Identify which cell holds the provided text, then report its [X, Y] central coordinate. 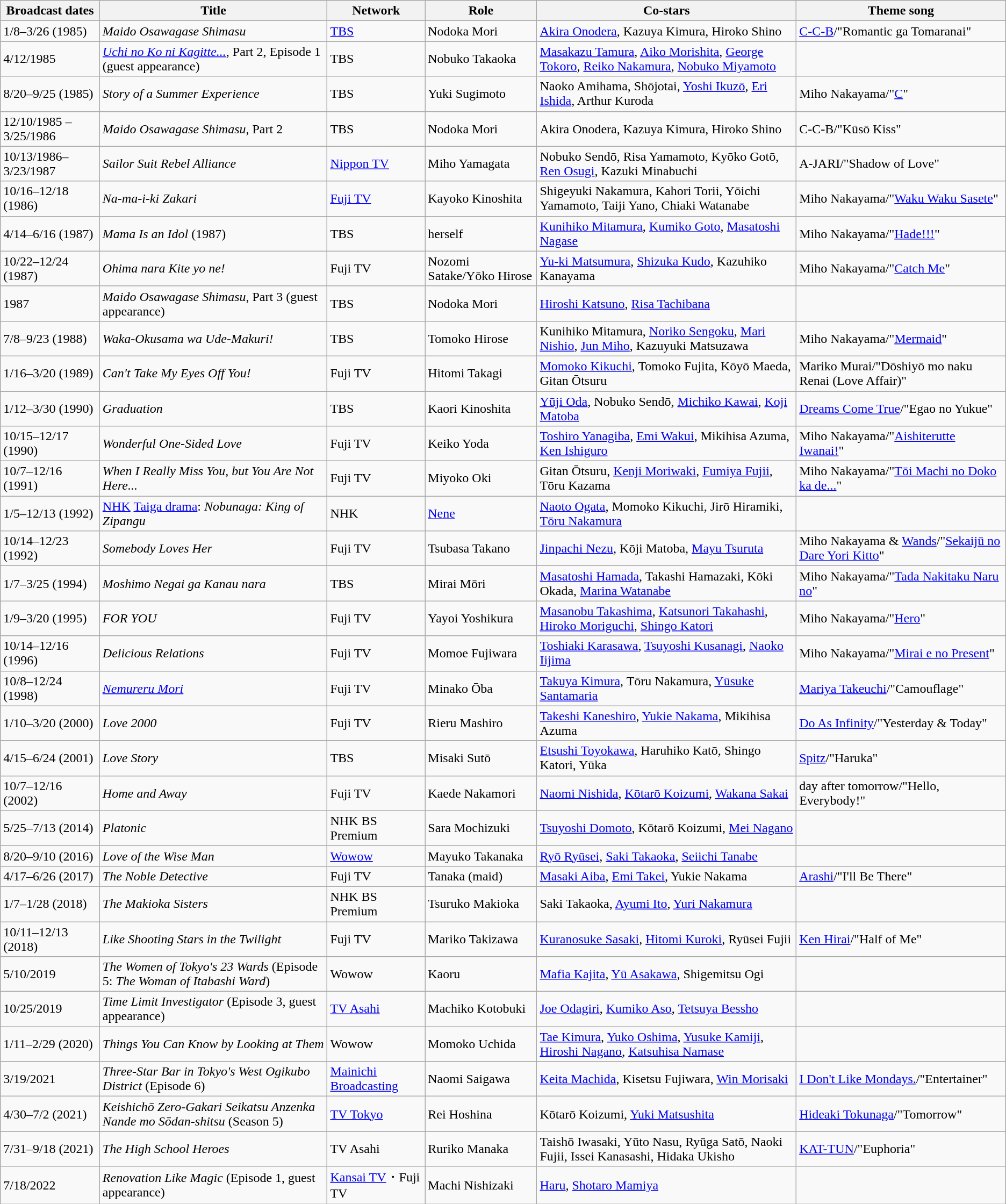
1/5–12/13 (1992) [51, 514]
Kuranosuke Sasaki, Hitomi Kuroki, Ryūsei Fujii [666, 938]
Waka-Okusama wa Ude-Makuri! [213, 339]
1/11–2/29 (2020) [51, 1044]
herself [481, 233]
Nene [481, 514]
Joe Odagiri, Kumiko Aso, Tetsuya Bessho [666, 1009]
Kaede Nakamori [481, 793]
Nemureru Mori [213, 688]
4/30–7/2 (2021) [51, 1114]
10/7–12/16 (1991) [51, 478]
Masanobu Takashima, Katsunori Takahashi, Hiroko Moriguchi, Shingo Katori [666, 618]
1987 [51, 303]
Naoto Ogata, Momoko Kikuchi, Jirō Hiramiki, Tōru Nakamura [666, 514]
10/14–12/23 (1992) [51, 548]
Tanaka (maid) [481, 876]
Hitomi Takagi [481, 373]
Tsuyoshi Domoto, Kōtarō Koizumi, Mei Nagano [666, 828]
Toshiaki Karasawa, Tsuyoshi Kusanagi, Naoko Iijima [666, 654]
Things You Can Know by Looking at Them [213, 1044]
C-C-B/"Romantic ga Tomaranai" [901, 31]
10/15–12/17 (1990) [51, 444]
FOR YOU [213, 618]
Co-stars [666, 11]
Yūji Oda, Nobuko Sendō, Michiko Kawai, Koji Matoba [666, 408]
Mariko Takizawa [481, 938]
Spitz/"Haruka" [901, 758]
Machi Nishizaki [481, 1185]
Naomi Nishida, Kōtarō Koizumi, Wakana Sakai [666, 793]
Jinpachi Nezu, Kōji Matoba, Mayu Tsuruta [666, 548]
Mariko Murai/"Dōshiyō mo naku Renai (Love Affair)" [901, 373]
Haru, Shotaro Mamiya [666, 1185]
1/9–3/20 (1995) [51, 618]
Dreams Come True/"Egao no Yukue" [901, 408]
Rieru Mashiro [481, 723]
Mafia Kajita, Yū Asakawa, Shigemitsu Ogi [666, 974]
Hiroshi Katsuno, Risa Tachibana [666, 303]
NHK [376, 514]
Network [376, 11]
Mariya Takeuchi/"Camouflage" [901, 688]
7/8–9/23 (1988) [51, 339]
The Makioka Sisters [213, 904]
10/11–12/13 (2018) [51, 938]
Somebody Loves Her [213, 548]
Wonderful One-Sided Love [213, 444]
Arashi/"I'll Be There" [901, 876]
Etsushi Toyokawa, Haruhiko Katō, Shingo Katori, Yūka [666, 758]
Masakazu Tamura, Aiko Morishita, George Tokoro, Reiko Nakamura, Nobuko Miyamoto [666, 59]
Nobuko Sendō, Risa Yamamoto, Kyōko Gotō, Ren Osugi, Kazuki Minabuchi [666, 163]
KAT-TUN/"Euphoria" [901, 1149]
Nozomi Satake/Yōko Hirose [481, 269]
7/31–9/18 (2021) [51, 1149]
Maido Osawagase Shimasu, Part 2 [213, 129]
I Don't Like Mondays./"Entertainer" [901, 1079]
Ryō Ryūsei, Saki Takaoka, Seiichi Tanabe [666, 856]
Machiko Kotobuki [481, 1009]
4/12/1985 [51, 59]
Title [213, 11]
Tsubasa Takano [481, 548]
7/18/2022 [51, 1185]
Yu-ki Matsumura, Shizuka Kudo, Kazuhiko Kanayama [666, 269]
Love Story [213, 758]
Miho Nakayama/"Hero" [901, 618]
4/14–6/16 (1987) [51, 233]
Like Shooting Stars in the Twilight [213, 938]
Miho Nakayama/"C" [901, 94]
Hideaki Tokunaga/"Tomorrow" [901, 1114]
Masatoshi Hamada, Takashi Hamazaki, Kōki Okada, Marina Watanabe [666, 584]
Miho Nakayama/"Aishiterutte Iwanai!" [901, 444]
Maido Osawagase Shimasu, Part 3 (guest appearance) [213, 303]
Momoko Uchida [481, 1044]
Saki Takaoka, Ayumi Ito, Yuri Nakamura [666, 904]
Miho Nakayama/"Waku Waku Sasete" [901, 199]
Sailor Suit Rebel Alliance [213, 163]
Yuki Sugimoto [481, 94]
Kunihiko Mitamura, Kumiko Goto, Masatoshi Nagase [666, 233]
8/20–9/25 (1985) [51, 94]
1/8–3/26 (1985) [51, 31]
Shigeyuki Nakamura, Kahori Torii, Yōichi Yamamoto, Taiji Yano, Chiaki Watanabe [666, 199]
1/7–3/25 (1994) [51, 584]
Miho Nakayama/"Tōi Machi no Doko ka de..." [901, 478]
Na-ma-i-ki Zakari [213, 199]
Mama Is an Idol (1987) [213, 233]
C-C-B/"Kūsō Kiss" [901, 129]
Minako Ōba [481, 688]
Kansai TV・Fuji TV [376, 1185]
Takeshi Kaneshiro, Yukie Nakama, Mikihisa Azuma [666, 723]
10/14–12/16 (1996) [51, 654]
Mainichi Broadcasting [376, 1079]
Sara Mochizuki [481, 828]
Toshiro Yanagiba, Emi Wakui, Mikihisa Azuma, Ken Ishiguro [666, 444]
Home and Away [213, 793]
Moshimo Negai ga Kanau nara [213, 584]
Miho Yamagata [481, 163]
Kunihiko Mitamura, Noriko Sengoku, Mari Nishio, Jun Miho, Kazuyuki Matsuzawa [666, 339]
12/10/1985 – 3/25/1986 [51, 129]
10/13/1986–3/23/1987 [51, 163]
Three-Star Bar in Tokyo's West Ogikubo District (Episode 6) [213, 1079]
10/25/2019 [51, 1009]
Miho Nakayama & Wands/"Sekaijū no Dare Yori Kitto" [901, 548]
Rei Hoshina [481, 1114]
Love of the Wise Man [213, 856]
Kayoko Kinoshita [481, 199]
Kaori Kinoshita [481, 408]
Can't Take My Eyes Off You! [213, 373]
10/16–12/18 (1986) [51, 199]
The Women of Tokyo's 23 Wards (Episode 5: The Woman of Itabashi Ward) [213, 974]
4/15–6/24 (2001) [51, 758]
Tsuruko Makioka [481, 904]
4/17–6/26 (2017) [51, 876]
Tae Kimura, Yuko Oshima, Yusuke Kamiji, Hiroshi Nagano, Katsuhisa Namase [666, 1044]
5/25–7/13 (2014) [51, 828]
1/12–3/30 (1990) [51, 408]
A-JARI/"Shadow of Love" [901, 163]
10/22–12/24 (1987) [51, 269]
Gitan Ōtsuru, Kenji Moriwaki, Fumiya Fujii, Tōru Kazama [666, 478]
Miho Nakayama/"Catch Me" [901, 269]
Ruriko Manaka [481, 1149]
Love 2000 [213, 723]
Maido Osawagase Shimasu [213, 31]
day after tomorrow/"Hello, Everybody!" [901, 793]
Naoko Amihama, Shōjotai, Yoshi Ikuzō, Eri Ishida, Arthur Kuroda [666, 94]
The Noble Detective [213, 876]
Do As Infinity/"Yesterday & Today" [901, 723]
3/19/2021 [51, 1079]
Keishichō Zero-Gakari Seikatsu Anzenka Nande mo Sōdan-shitsu (Season 5) [213, 1114]
8/20–9/10 (2016) [51, 856]
The High School Heroes [213, 1149]
Theme song [901, 11]
Mirai Mōri [481, 584]
Platonic [213, 828]
Keiko Yoda [481, 444]
Kōtarō Koizumi, Yuki Matsushita [666, 1114]
5/10/2019 [51, 974]
When I Really Miss You, but You Are Not Here... [213, 478]
Graduation [213, 408]
Kaoru [481, 974]
Renovation Like Magic (Episode 1, guest appearance) [213, 1185]
Momoe Fujiwara [481, 654]
NHK Taiga drama: Nobunaga: King of Zipangu [213, 514]
Masaki Aiba, Emi Takei, Yukie Nakama [666, 876]
Time Limit Investigator (Episode 3, guest appearance) [213, 1009]
Ohima nara Kite yo ne! [213, 269]
Miyoko Oki [481, 478]
Nippon TV [376, 163]
Taishō Iwasaki, Yūto Nasu, Ryūga Satō, Naoki Fujii, Issei Kanasashi, Hidaka Ukisho [666, 1149]
1/7–1/28 (2018) [51, 904]
Keita Machida, Kisetsu Fujiwara, Win Morisaki [666, 1079]
Takuya Kimura, Tōru Nakamura, Yūsuke Santamaria [666, 688]
Miho Nakayama/"Mirai e no Present" [901, 654]
10/7–12/16 (2002) [51, 793]
Mayuko Takanaka [481, 856]
Momoko Kikuchi, Tomoko Fujita, Kōyō Maeda, Gitan Ōtsuru [666, 373]
Misaki Sutō [481, 758]
Story of a Summer Experience [213, 94]
Broadcast dates [51, 11]
Delicious Relations [213, 654]
Nobuko Takaoka [481, 59]
Ken Hirai/"Half of Me" [901, 938]
TV Tokyo [376, 1114]
Miho Nakayama/"Mermaid" [901, 339]
Role [481, 11]
1/10–3/20 (2000) [51, 723]
Naomi Saigawa [481, 1079]
Tomoko Hirose [481, 339]
1/16–3/20 (1989) [51, 373]
Miho Nakayama/"Tada Nakitaku Naru no" [901, 584]
10/8–12/24 (1998) [51, 688]
Yayoi Yoshikura [481, 618]
Miho Nakayama/"Hade!!!" [901, 233]
Uchi no Ko ni Kagitte..., Part 2, Episode 1 (guest appearance) [213, 59]
